Detect which cell encompasses the target text, then output its (X, Y) center coordinate. 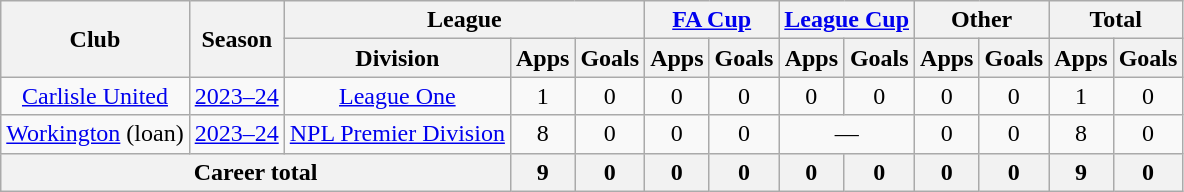
Division (397, 58)
Career total (256, 172)
FA Cup (712, 20)
League (464, 20)
— (847, 134)
League One (397, 96)
Workington (loan) (95, 134)
Total (1116, 20)
Season (236, 39)
NPL Premier Division (397, 134)
League Cup (847, 20)
Club (95, 39)
Carlisle United (95, 96)
Other (982, 20)
